From the cell containing the given text, extract its center point as (X, Y) coordinate. 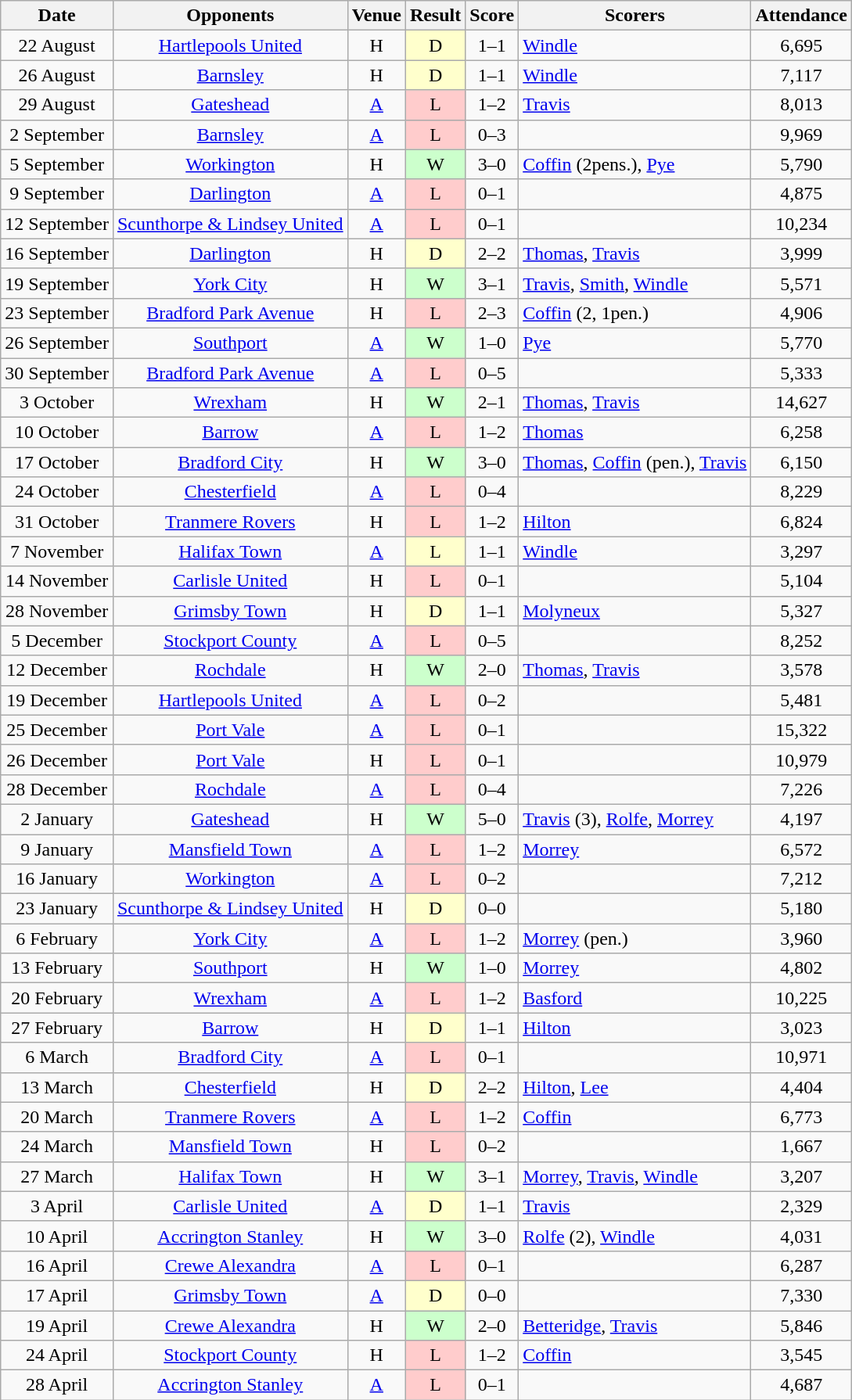
5,846 (801, 1326)
6 March (57, 1057)
6,287 (801, 1265)
27 March (57, 1176)
Travis (3), Rolfe, Morrey (635, 819)
3,999 (801, 253)
Thomas (635, 433)
3,023 (801, 1028)
5,790 (801, 164)
2,329 (801, 1206)
10,979 (801, 759)
4,906 (801, 313)
6,258 (801, 433)
4,875 (801, 194)
6,695 (801, 45)
8,013 (801, 105)
2 January (57, 819)
5,104 (801, 581)
16 September (57, 253)
Venue (376, 16)
6,824 (801, 522)
3,960 (801, 939)
17 April (57, 1295)
4,197 (801, 819)
Score (492, 16)
3,578 (801, 670)
9 January (57, 849)
4,031 (801, 1236)
26 August (57, 75)
17 October (57, 462)
5,770 (801, 343)
6 February (57, 939)
12 September (57, 224)
6,572 (801, 849)
10,225 (801, 998)
26 September (57, 343)
24 April (57, 1355)
27 February (57, 1028)
5 September (57, 164)
Morrey, Travis, Windle (635, 1176)
Travis, Smith, Windle (635, 283)
8,229 (801, 492)
5 December (57, 641)
5,180 (801, 909)
24 March (57, 1147)
19 September (57, 283)
19 December (57, 700)
6,773 (801, 1117)
23 January (57, 909)
Coffin (2, 1pen.) (635, 313)
28 December (57, 789)
3,297 (801, 551)
7,226 (801, 789)
20 March (57, 1117)
24 October (57, 492)
Betteridge, Travis (635, 1326)
20 February (57, 998)
23 September (57, 313)
10,971 (801, 1057)
31 October (57, 522)
3,545 (801, 1355)
6,150 (801, 462)
15,322 (801, 730)
5,571 (801, 283)
Opponents (230, 16)
3 April (57, 1206)
10 April (57, 1236)
9 September (57, 194)
7,117 (801, 75)
1,667 (801, 1147)
16 January (57, 879)
10,234 (801, 224)
5,481 (801, 700)
16 April (57, 1265)
7,212 (801, 879)
22 August (57, 45)
13 March (57, 1087)
Date (57, 16)
Attendance (801, 16)
0–3 (492, 135)
9,969 (801, 135)
Hilton, Lee (635, 1087)
14,627 (801, 403)
Result (435, 16)
8,252 (801, 641)
14 November (57, 581)
28 November (57, 611)
7,330 (801, 1295)
Scorers (635, 16)
2 September (57, 135)
Rolfe (2), Windle (635, 1236)
5–0 (492, 819)
30 September (57, 373)
3,207 (801, 1176)
Pye (635, 343)
10 October (57, 433)
28 April (57, 1385)
Molyneux (635, 611)
26 December (57, 759)
2–1 (492, 403)
12 December (57, 670)
3 October (57, 403)
Morrey (pen.) (635, 939)
4,404 (801, 1087)
4,687 (801, 1385)
25 December (57, 730)
Basford (635, 998)
5,333 (801, 373)
Coffin (2pens.), Pye (635, 164)
4,802 (801, 968)
13 February (57, 968)
2–3 (492, 313)
5,327 (801, 611)
Thomas, Coffin (pen.), Travis (635, 462)
7 November (57, 551)
29 August (57, 105)
19 April (57, 1326)
